Detect which cell encompasses the target text, then output its [X, Y] center coordinate. 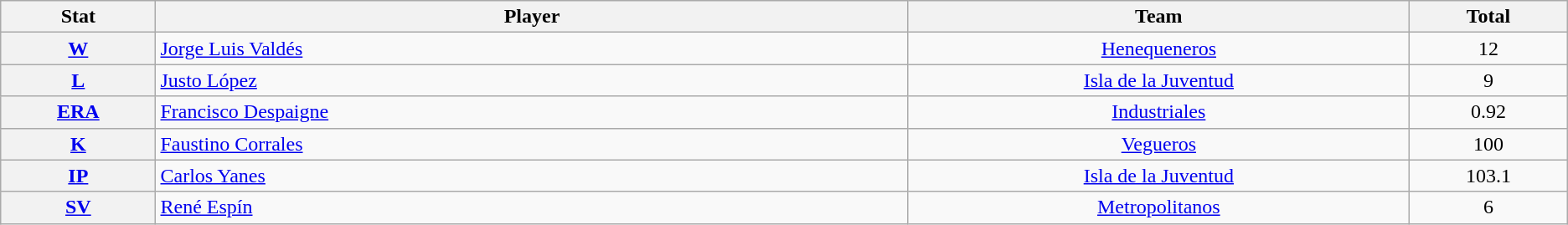
W [79, 49]
L [79, 80]
IP [79, 176]
Stat [79, 17]
6 [1489, 207]
René Espín [532, 207]
K [79, 144]
Jorge Luis Valdés [532, 49]
Francisco Despaigne [532, 112]
Carlos Yanes [532, 176]
100 [1489, 144]
12 [1489, 49]
ERA [79, 112]
SV [79, 207]
103.1 [1489, 176]
Industriales [1159, 112]
Henequeneros [1159, 49]
9 [1489, 80]
Vegueros [1159, 144]
Faustino Corrales [532, 144]
Metropolitanos [1159, 207]
Player [532, 17]
0.92 [1489, 112]
Team [1159, 17]
Total [1489, 17]
Justo López [532, 80]
